Capture the cell that displays the provided text and extract its [x, y] central coordinate. 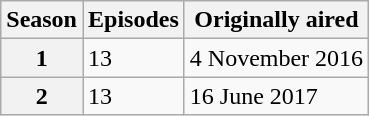
1 [42, 58]
Episodes [133, 20]
Originally aired [276, 20]
4 November 2016 [276, 58]
Season [42, 20]
2 [42, 96]
16 June 2017 [276, 96]
